Capture the cell that displays the provided text and extract its [X, Y] central coordinate. 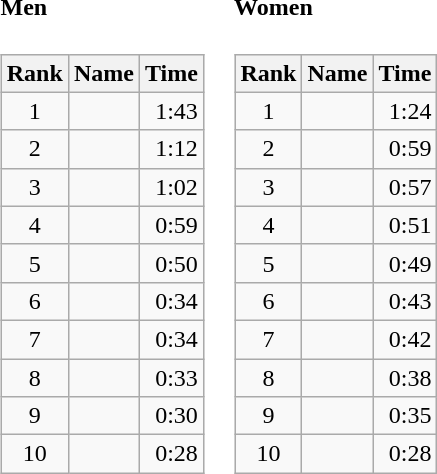
0:43 [405, 301]
0:38 [405, 378]
0:33 [171, 378]
0:50 [171, 263]
1:02 [171, 187]
0:42 [405, 339]
0:51 [405, 225]
1:12 [171, 149]
0:35 [405, 416]
0:49 [405, 263]
1:43 [171, 111]
0:57 [405, 187]
0:30 [171, 416]
1:24 [405, 111]
